For the text-containing cell, return its midpoint in (x, y) coordinate format. 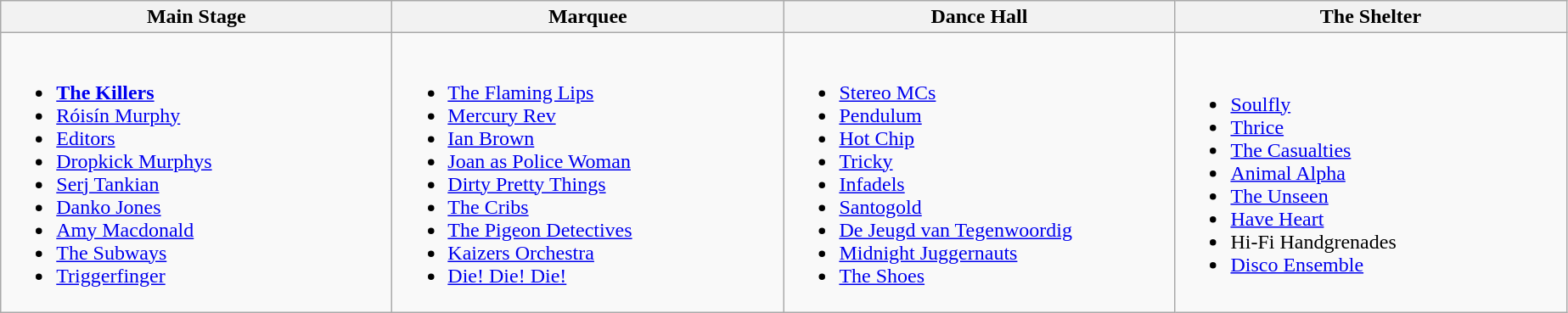
Main Stage (197, 17)
Stereo MCsPendulumHot ChipTrickyInfadelsSantogoldDe Jeugd van TegenwoordigMidnight JuggernautsThe Shoes (980, 173)
The KillersRóisín MurphyEditorsDropkick MurphysSerj TankianDanko JonesAmy MacdonaldThe SubwaysTriggerfinger (197, 173)
SoulflyThriceThe CasualtiesAnimal AlphaThe UnseenHave HeartHi-Fi HandgrenadesDisco Ensemble (1370, 173)
The Shelter (1370, 17)
Marquee (587, 17)
The Flaming LipsMercury RevIan BrownJoan as Police WomanDirty Pretty ThingsThe CribsThe Pigeon DetectivesKaizers OrchestraDie! Die! Die! (587, 173)
Dance Hall (980, 17)
